Output the (x, y) coordinate of the center of the cell containing the given text.  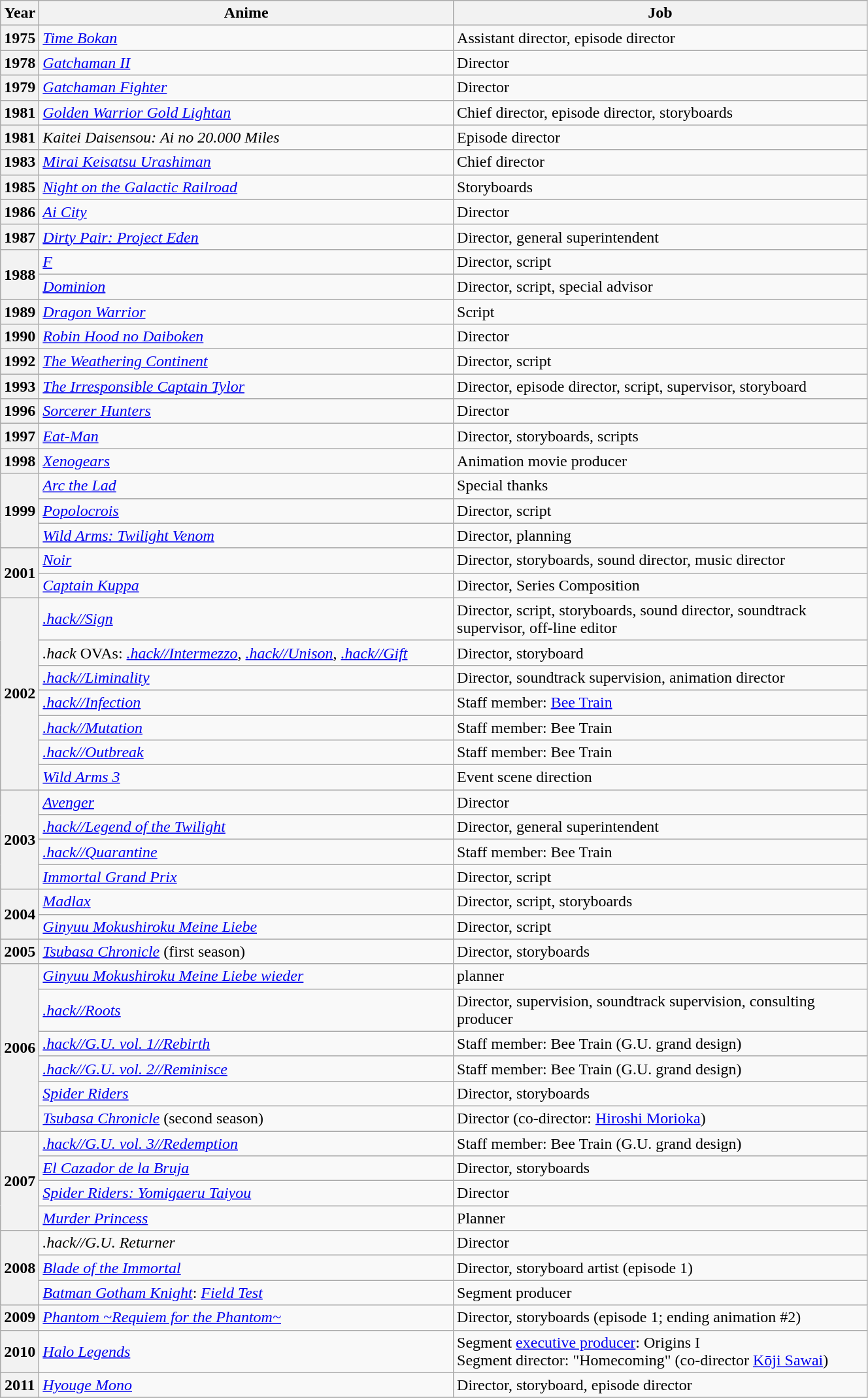
Avenger (246, 802)
1998 (20, 461)
Director, planning (660, 536)
Golden Warrior Gold Lightan (246, 112)
Director, storyboards, sound director, music director (660, 560)
Segment executive producer: Origins I Segment director: "Homecoming" (co-director Kōji Sawai) (660, 1351)
.hack//G.U. vol. 2//Reminisce (246, 1068)
Event scene direction (660, 777)
Kaitei Daisensou: Ai no 20.000 Miles (246, 137)
Ginyuu Mokushiroku Meine Liebe wieder (246, 976)
1990 (20, 337)
The Irresponsible Captain Tylor (246, 386)
Wild Arms: Twilight Venom (246, 536)
Batman Gotham Knight: Field Test (246, 1293)
Arc the Lad (246, 486)
F (246, 262)
1978 (20, 63)
Director, soundtrack supervision, animation director (660, 677)
Director, storyboard artist (episode 1) (660, 1268)
Robin Hood no Daiboken (246, 337)
Spider Riders: Yomigaeru Taiyou (246, 1193)
1992 (20, 362)
.hack//Liminality (246, 677)
Sorcerer Hunters (246, 411)
Director, supervision, soundtrack supervision, consulting producer (660, 1010)
1999 (20, 511)
Dirty Pair: Project Eden (246, 237)
Director, storyboards, scripts (660, 436)
Wild Arms 3 (246, 777)
1993 (20, 386)
Tsubasa Chronicle (first season) (246, 951)
Animation movie producer (660, 461)
.hack//Mutation (246, 728)
2010 (20, 1351)
1989 (20, 312)
Popolocrois (246, 511)
.hack OVAs: .hack//Intermezzo, .hack//Unison, .hack//Gift (246, 653)
Chief director (660, 162)
Dragon Warrior (246, 312)
Director, script, storyboards, sound director, soundtrack supervisor, off-line editor (660, 619)
2006 (20, 1048)
Noir (246, 560)
.hack//Roots (246, 1010)
Director, storyboard, episode director (660, 1385)
2004 (20, 914)
Chief director, episode director, storyboards (660, 112)
.hack//G.U. Returner (246, 1243)
Time Bokan (246, 38)
Gatchaman II (246, 63)
Director (co-director: Hiroshi Morioka) (660, 1118)
2005 (20, 951)
1997 (20, 436)
Planner (660, 1218)
Segment producer (660, 1293)
.hack//Quarantine (246, 852)
Director, script, special advisor (660, 286)
2003 (20, 840)
Gatchaman Fighter (246, 88)
1985 (20, 187)
Director, episode director, script, supervisor, storyboard (660, 386)
1996 (20, 411)
.hack//Sign (246, 619)
Immortal Grand Prix (246, 877)
2001 (20, 573)
2009 (20, 1318)
Director, storyboards (episode 1; ending animation #2) (660, 1318)
Night on the Galactic Railroad (246, 187)
Spider Riders (246, 1093)
The Weathering Continent (246, 362)
2007 (20, 1181)
.hack//Legend of the Twilight (246, 827)
Mirai Keisatsu Urashiman (246, 162)
El Cazador de la Bruja (246, 1168)
1988 (20, 274)
planner (660, 976)
Year (20, 13)
Ai City (246, 212)
.hack//Outbreak (246, 753)
.hack//G.U. vol. 3//Redemption (246, 1144)
2008 (20, 1268)
Anime (246, 13)
Script (660, 312)
Phantom ~Requiem for the Phantom~ (246, 1318)
Storyboards (660, 187)
Madlax (246, 902)
.hack//G.U. vol. 1//Rebirth (246, 1044)
Xenogears (246, 461)
Director, storyboard (660, 653)
Dominion (246, 286)
1975 (20, 38)
Murder Princess (246, 1218)
Episode director (660, 137)
Director, Series Composition (660, 585)
1979 (20, 88)
Halo Legends (246, 1351)
Job (660, 13)
.hack//Infection (246, 702)
Assistant director, episode director (660, 38)
2002 (20, 693)
Captain Kuppa (246, 585)
Ginyuu Mokushiroku Meine Liebe (246, 927)
Eat-Man (246, 436)
Tsubasa Chronicle (second season) (246, 1118)
1987 (20, 237)
Director, script, storyboards (660, 902)
Special thanks (660, 486)
Hyouge Mono (246, 1385)
Blade of the Immortal (246, 1268)
1983 (20, 162)
2011 (20, 1385)
1986 (20, 212)
